Capture the cell that displays the provided text and extract its [x, y] central coordinate. 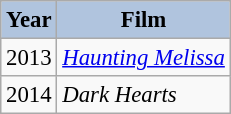
Year [29, 20]
Film [144, 20]
Dark Hearts [144, 95]
2013 [29, 58]
2014 [29, 95]
Haunting Melissa [144, 58]
